Search for the cell housing the specified text and yield its [X, Y] center coordinate. 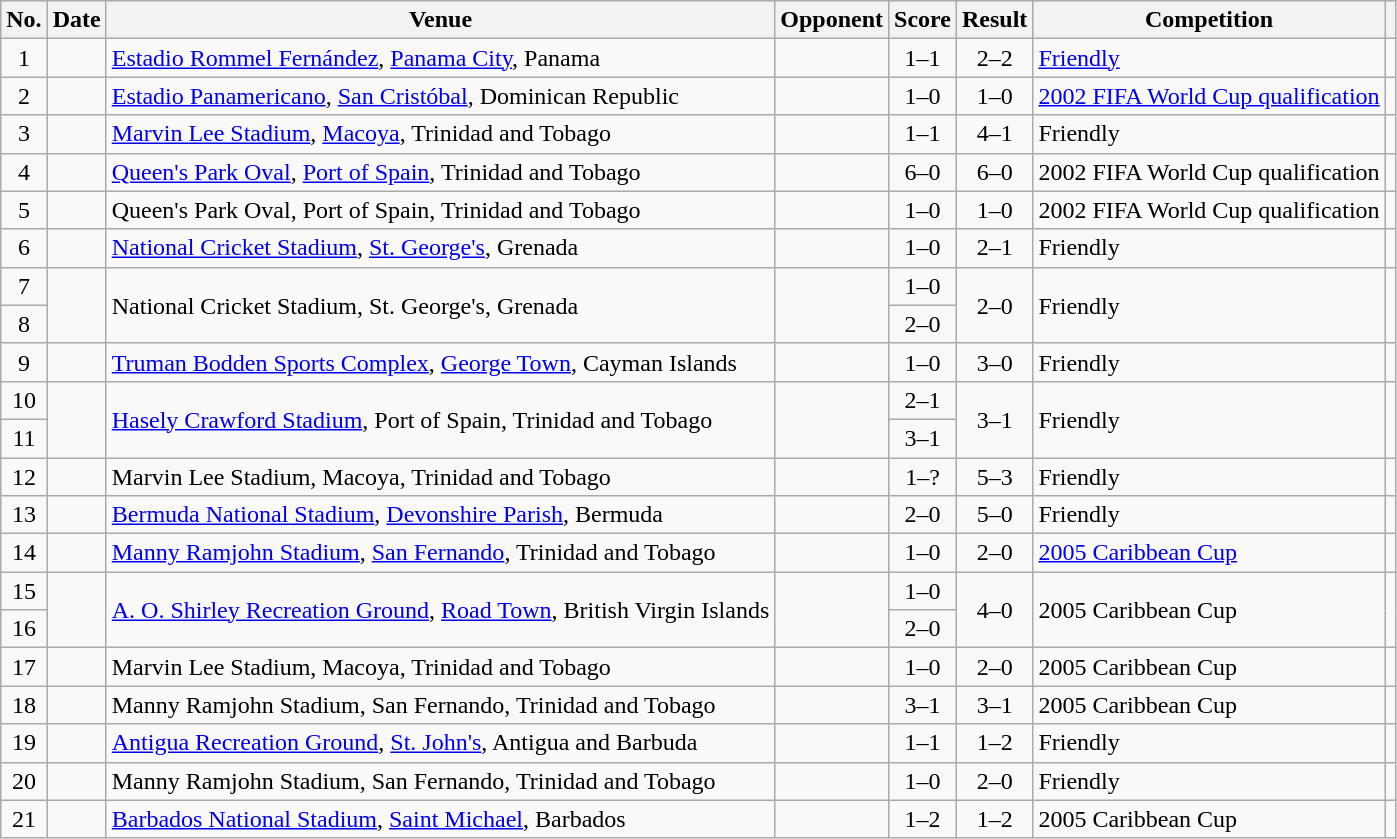
8 [24, 324]
19 [24, 743]
7 [24, 286]
9 [24, 362]
3–0 [994, 362]
5–3 [994, 477]
17 [24, 667]
Truman Bodden Sports Complex, George Town, Cayman Islands [440, 362]
Competition [1209, 20]
Score [923, 20]
Barbados National Stadium, Saint Michael, Barbados [440, 819]
Estadio Panamericano, San Cristóbal, Dominican Republic [440, 96]
12 [24, 477]
10 [24, 400]
Result [994, 20]
6 [24, 248]
14 [24, 553]
18 [24, 705]
16 [24, 629]
Bermuda National Stadium, Devonshire Parish, Bermuda [440, 515]
5 [24, 210]
Antigua Recreation Ground, St. John's, Antigua and Barbuda [440, 743]
13 [24, 515]
Hasely Crawford Stadium, Port of Spain, Trinidad and Tobago [440, 419]
A. O. Shirley Recreation Ground, Road Town, British Virgin Islands [440, 610]
5–0 [994, 515]
No. [24, 20]
4–0 [994, 610]
Estadio Rommel Fernández, Panama City, Panama [440, 58]
4–1 [994, 134]
15 [24, 591]
2–2 [994, 58]
Date [76, 20]
20 [24, 781]
4 [24, 172]
21 [24, 819]
Opponent [832, 20]
1 [24, 58]
11 [24, 438]
Venue [440, 20]
2 [24, 96]
1–? [923, 477]
3 [24, 134]
